Scan for the cell matching the given text and deliver its (X, Y) coordinate at center. 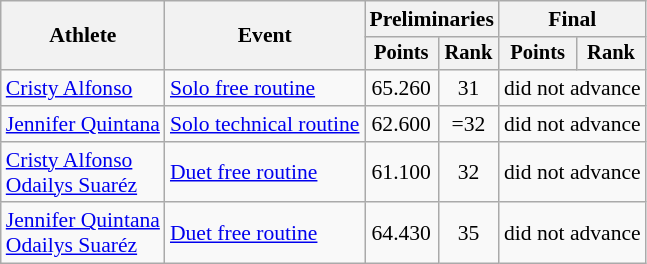
Cristy Alfonso (83, 88)
62.600 (401, 124)
61.100 (401, 172)
=32 (468, 124)
Jennifer Quintana (83, 124)
Athlete (83, 36)
32 (468, 172)
Preliminaries (431, 19)
64.430 (401, 234)
Solo technical routine (265, 124)
31 (468, 88)
Final (572, 19)
65.260 (401, 88)
35 (468, 234)
Solo free routine (265, 88)
Cristy AlfonsoOdailys Suaréz (83, 172)
Event (265, 36)
Jennifer QuintanaOdailys Suaréz (83, 234)
